Determine the (X, Y) coordinate at the center of the cell enclosing the given text.  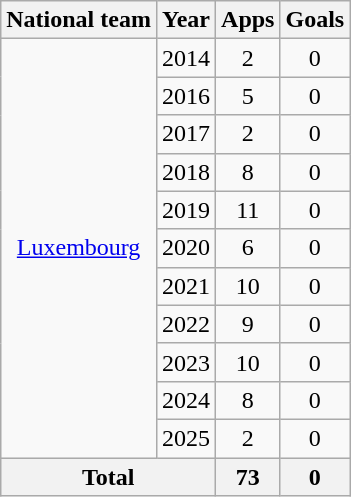
2023 (186, 362)
2021 (186, 286)
Goals (315, 20)
Total (108, 477)
Luxembourg (79, 248)
2017 (186, 134)
6 (248, 248)
2024 (186, 400)
2016 (186, 96)
2014 (186, 58)
2018 (186, 172)
Year (186, 20)
9 (248, 324)
National team (79, 20)
2022 (186, 324)
2020 (186, 248)
Apps (248, 20)
5 (248, 96)
11 (248, 210)
2025 (186, 438)
73 (248, 477)
2019 (186, 210)
